Scan for the cell matching the given text and deliver its [X, Y] coordinate at center. 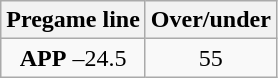
Over/under [210, 20]
APP –24.5 [74, 58]
55 [210, 58]
Pregame line [74, 20]
